Identify which cell holds the provided text, then report its [X, Y] central coordinate. 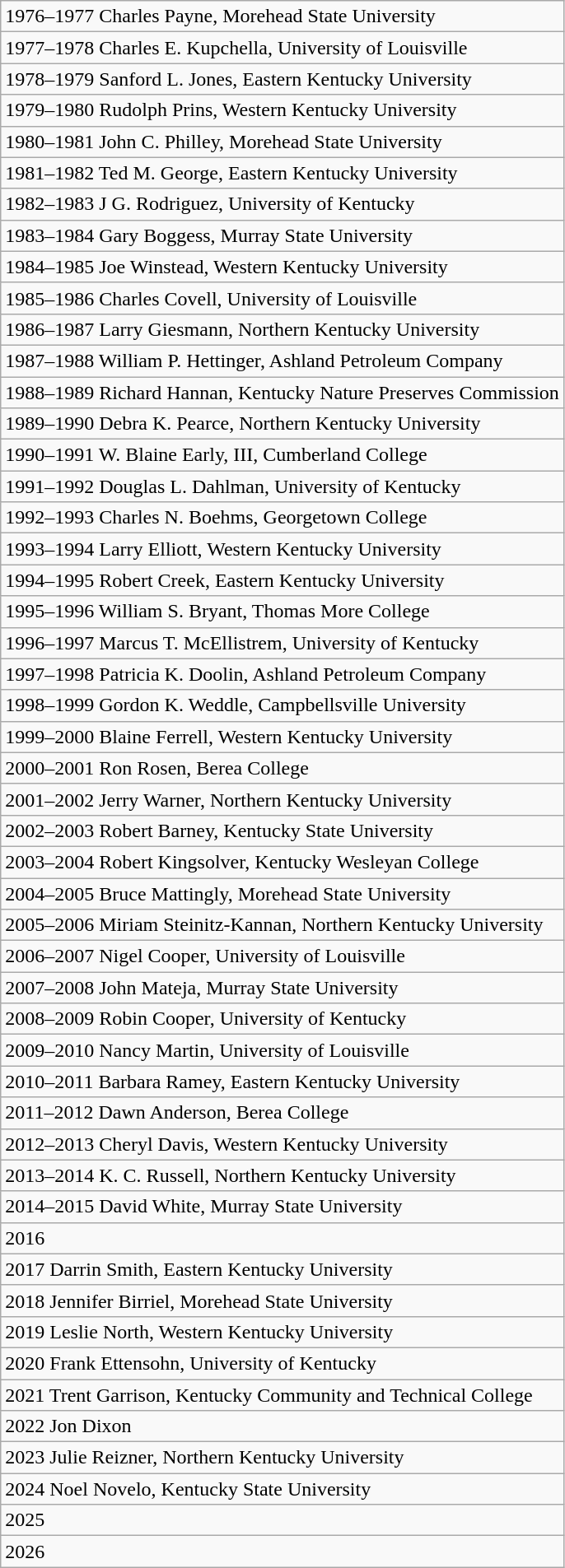
2025 [282, 1520]
2003–2004 Robert Kingsolver, Kentucky Wesleyan College [282, 862]
2010–2011 Barbara Ramey, Eastern Kentucky University [282, 1082]
2023 Julie Reizner, Northern Kentucky University [282, 1458]
1982–1983 J G. Rodriguez, University of Kentucky [282, 204]
2016 [282, 1238]
1998–1999 Gordon K. Weddle, Campbellsville University [282, 705]
2012–2013 Cheryl Davis, Western Kentucky University [282, 1144]
2004–2005 Bruce Mattingly, Morehead State University [282, 893]
1987–1988 William P. Hettinger, Ashland Petroleum Company [282, 361]
2007–2008 John Mateja, Murray State University [282, 988]
1978–1979 Sanford L. Jones, Eastern Kentucky University [282, 79]
1999–2000 Blaine Ferrell, Western Kentucky University [282, 737]
1976–1977 Charles Payne, Morehead State University [282, 16]
2002–2003 Robert Barney, Kentucky State University [282, 831]
1989–1990 Debra K. Pearce, Northern Kentucky University [282, 424]
2026 [282, 1552]
2013–2014 K. C. Russell, Northern Kentucky University [282, 1175]
2006–2007 Nigel Cooper, University of Louisville [282, 956]
1993–1994 Larry Elliott, Western Kentucky University [282, 549]
1984–1985 Joe Winstead, Western Kentucky University [282, 267]
1995–1996 William S. Bryant, Thomas More College [282, 612]
1992–1993 Charles N. Boehms, Georgetown College [282, 518]
1977–1978 Charles E. Kupchella, University of Louisville [282, 48]
1988–1989 Richard Hannan, Kentucky Nature Preserves Commission [282, 393]
2008–2009 Robin Cooper, University of Kentucky [282, 1019]
1994–1995 Robert Creek, Eastern Kentucky University [282, 580]
1996–1997 Marcus T. McEllistrem, University of Kentucky [282, 643]
1981–1982 Ted M. George, Eastern Kentucky University [282, 173]
2005–2006 Miriam Steinitz-Kannan, Northern Kentucky University [282, 925]
1990–1991 W. Blaine Early, III, Cumberland College [282, 455]
2014–2015 David White, Murray State University [282, 1207]
2020 Frank Ettensohn, University of Kentucky [282, 1363]
2019 Leslie North, Western Kentucky University [282, 1332]
1980–1981 John C. Philley, Morehead State University [282, 142]
1986–1987 Larry Giesmann, Northern Kentucky University [282, 329]
2018 Jennifer Birriel, Morehead State University [282, 1300]
2017 Darrin Smith, Eastern Kentucky University [282, 1269]
2011–2012 Dawn Anderson, Berea College [282, 1113]
1991–1992 Douglas L. Dahlman, University of Kentucky [282, 486]
1985–1986 Charles Covell, University of Louisville [282, 298]
2000–2001 Ron Rosen, Berea College [282, 768]
1997–1998 Patricia K. Doolin, Ashland Petroleum Company [282, 674]
2022 Jon Dixon [282, 1426]
1983–1984 Gary Boggess, Murray State University [282, 235]
2009–2010 Nancy Martin, University of Louisville [282, 1050]
2001–2002 Jerry Warner, Northern Kentucky University [282, 799]
2024 Noel Novelo, Kentucky State University [282, 1489]
1979–1980 Rudolph Prins, Western Kentucky University [282, 110]
2021 Trent Garrison, Kentucky Community and Technical College [282, 1395]
